For the text-containing cell, return its midpoint in (x, y) coordinate format. 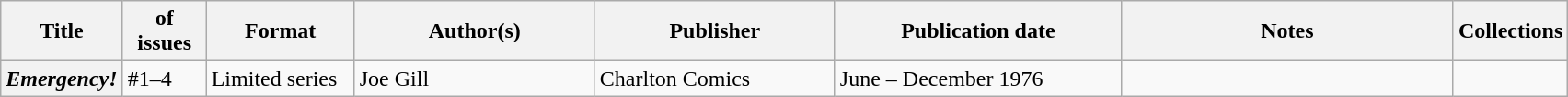
#1–4 (164, 79)
of issues (164, 31)
Publisher (714, 31)
Format (280, 31)
June – December 1976 (977, 79)
Limited series (280, 79)
Charlton Comics (714, 79)
Author(s) (475, 31)
Notes (1286, 31)
Emergency! (62, 79)
Publication date (977, 31)
Title (62, 31)
Collections (1510, 31)
Joe Gill (475, 79)
